Capture the cell that displays the provided text and extract its (x, y) central coordinate. 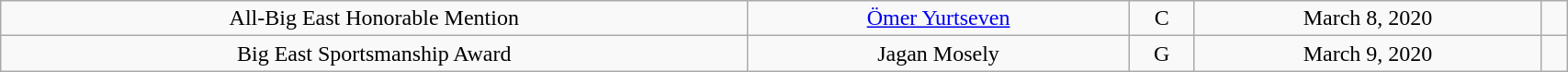
Big East Sportsmanship Award (375, 54)
Ömer Yurtseven (939, 18)
March 9, 2020 (1368, 54)
G (1161, 54)
Jagan Mosely (939, 54)
C (1161, 18)
All-Big East Honorable Mention (375, 18)
March 8, 2020 (1368, 18)
